Pinpoint the cell where the given text exists, returning its (X, Y) midpoint coordinate. 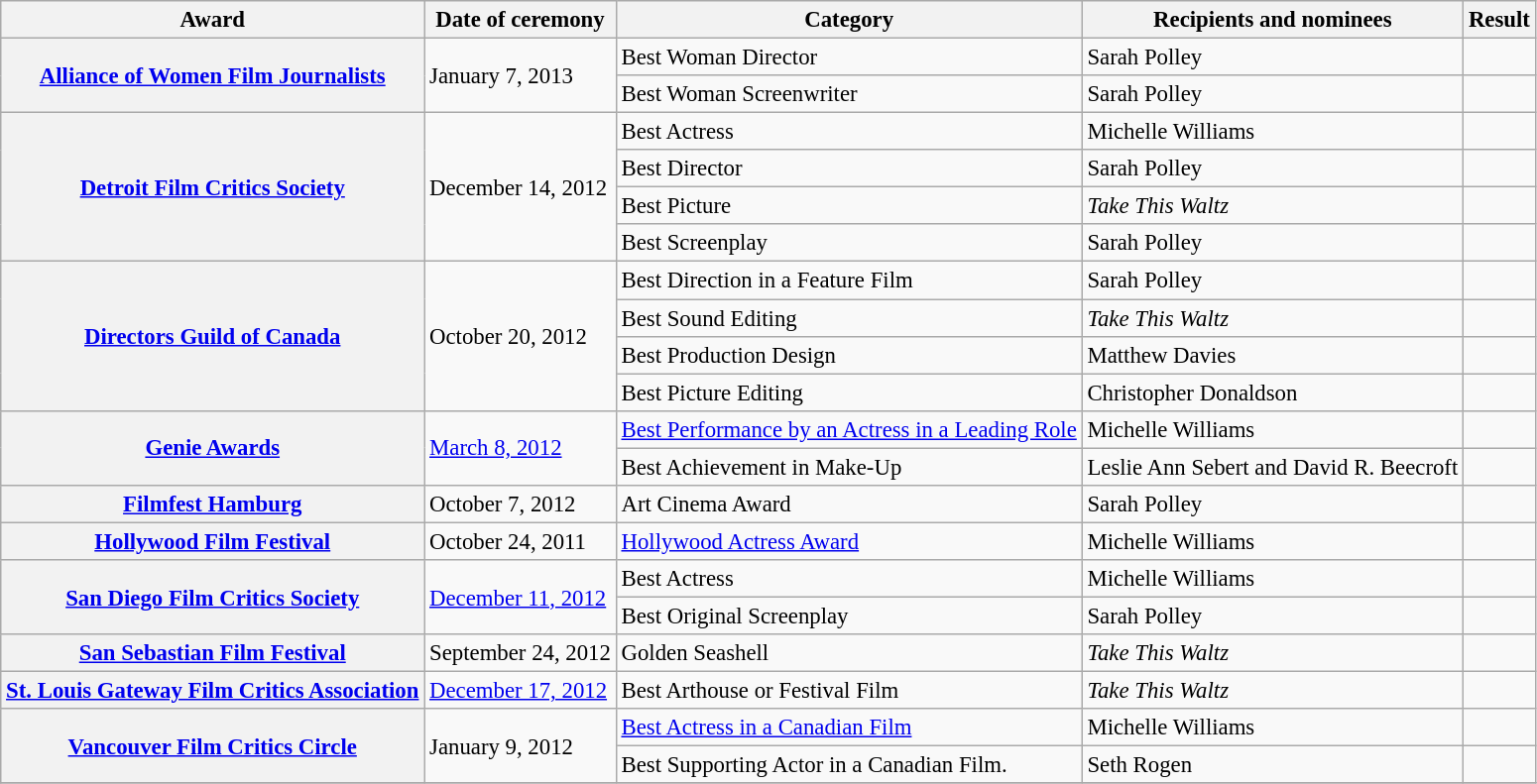
Best Picture Editing (849, 392)
Alliance of Women Film Journalists (212, 75)
Genie Awards (212, 448)
Best Actress in a Canadian Film (849, 728)
Art Cinema Award (849, 504)
January 7, 2013 (520, 75)
October 7, 2012 (520, 504)
Best Arthouse or Festival Film (849, 691)
Hollywood Film Festival (212, 541)
Vancouver Film Critics Circle (212, 745)
Hollywood Actress Award (849, 541)
December 14, 2012 (520, 187)
Best Production Design (849, 355)
San Diego Film Critics Society (212, 597)
Best Supporting Actor in a Canadian Film. (849, 765)
St. Louis Gateway Film Critics Association (212, 691)
March 8, 2012 (520, 448)
Best Director (849, 168)
Golden Seashell (849, 653)
Best Woman Director (849, 57)
Detroit Film Critics Society (212, 187)
September 24, 2012 (520, 653)
Best Original Screenplay (849, 616)
Christopher Donaldson (1272, 392)
December 11, 2012 (520, 597)
Category (849, 20)
Award (212, 20)
Result (1499, 20)
Seth Rogen (1272, 765)
Best Sound Editing (849, 318)
October 24, 2011 (520, 541)
Best Picture (849, 206)
Matthew Davies (1272, 355)
January 9, 2012 (520, 745)
Leslie Ann Sebert and David R. Beecroft (1272, 467)
October 20, 2012 (520, 336)
San Sebastian Film Festival (212, 653)
Date of ceremony (520, 20)
December 17, 2012 (520, 691)
Filmfest Hamburg (212, 504)
Best Performance by an Actress in a Leading Role (849, 429)
Best Woman Screenwriter (849, 94)
Best Screenplay (849, 243)
Directors Guild of Canada (212, 336)
Best Achievement in Make-Up (849, 467)
Best Direction in a Feature Film (849, 280)
Recipients and nominees (1272, 20)
